Identify which cell holds the provided text, then report its (x, y) central coordinate. 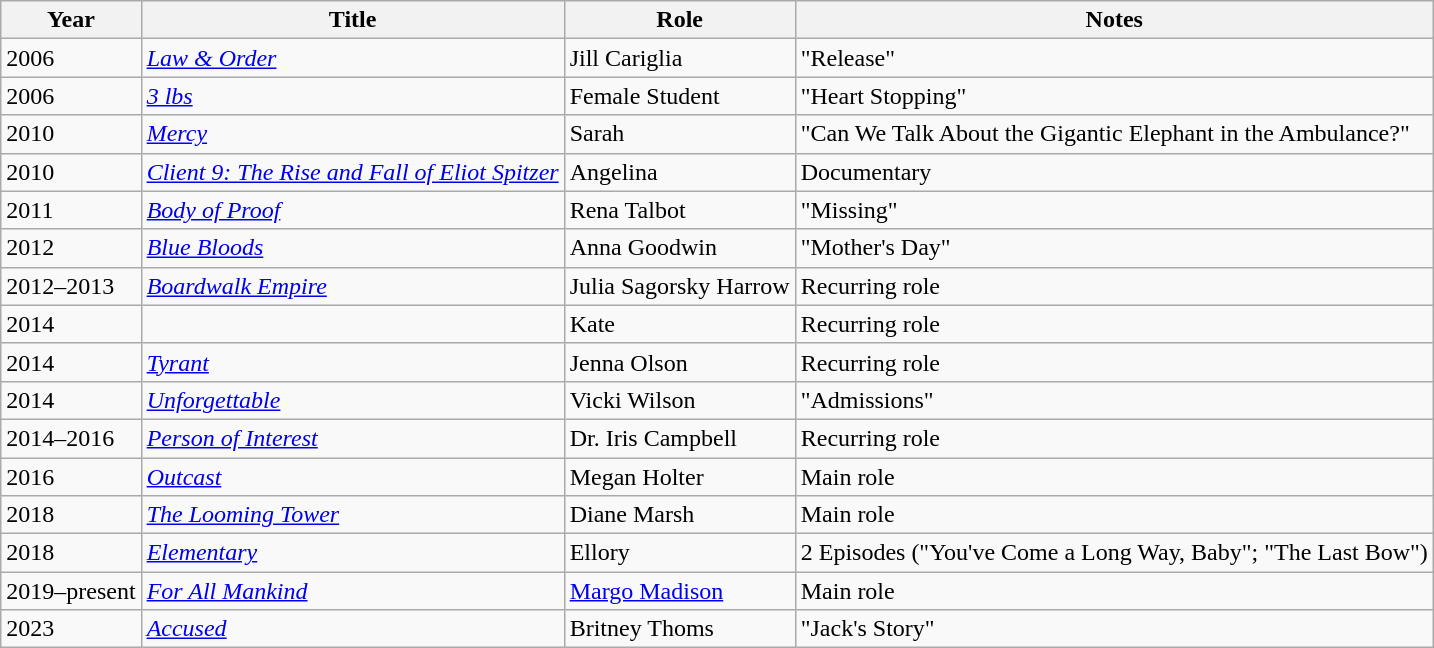
Notes (1114, 20)
Accused (352, 629)
"Missing" (1114, 210)
Kate (680, 324)
2012–2013 (71, 286)
Sarah (680, 134)
Mercy (352, 134)
3 lbs (352, 96)
Blue Bloods (352, 248)
2012 (71, 248)
Outcast (352, 477)
"Heart Stopping" (1114, 96)
"Admissions" (1114, 400)
Megan Holter (680, 477)
Rena Talbot (680, 210)
Britney Thoms (680, 629)
2014–2016 (71, 438)
Anna Goodwin (680, 248)
Margo Madison (680, 591)
Unforgettable (352, 400)
Jenna Olson (680, 362)
Vicki Wilson (680, 400)
Tyrant (352, 362)
Person of Interest (352, 438)
Elementary (352, 553)
Year (71, 20)
Title (352, 20)
"Mother's Day" (1114, 248)
Law & Order (352, 58)
The Looming Tower (352, 515)
"Jack's Story" (1114, 629)
For All Mankind (352, 591)
Documentary (1114, 172)
"Release" (1114, 58)
Role (680, 20)
Client 9: The Rise and Fall of Eliot Spitzer (352, 172)
Diane Marsh (680, 515)
2 Episodes ("You've Come a Long Way, Baby"; "The Last Bow") (1114, 553)
Jill Cariglia (680, 58)
Dr. Iris Campbell (680, 438)
2011 (71, 210)
Angelina (680, 172)
2023 (71, 629)
"Can We Talk About the Gigantic Elephant in the Ambulance?" (1114, 134)
2019–present (71, 591)
Boardwalk Empire (352, 286)
Julia Sagorsky Harrow (680, 286)
2016 (71, 477)
Female Student (680, 96)
Ellory (680, 553)
Body of Proof (352, 210)
